Provide the [X, Y] coordinate of the cell's center where the given text is located.  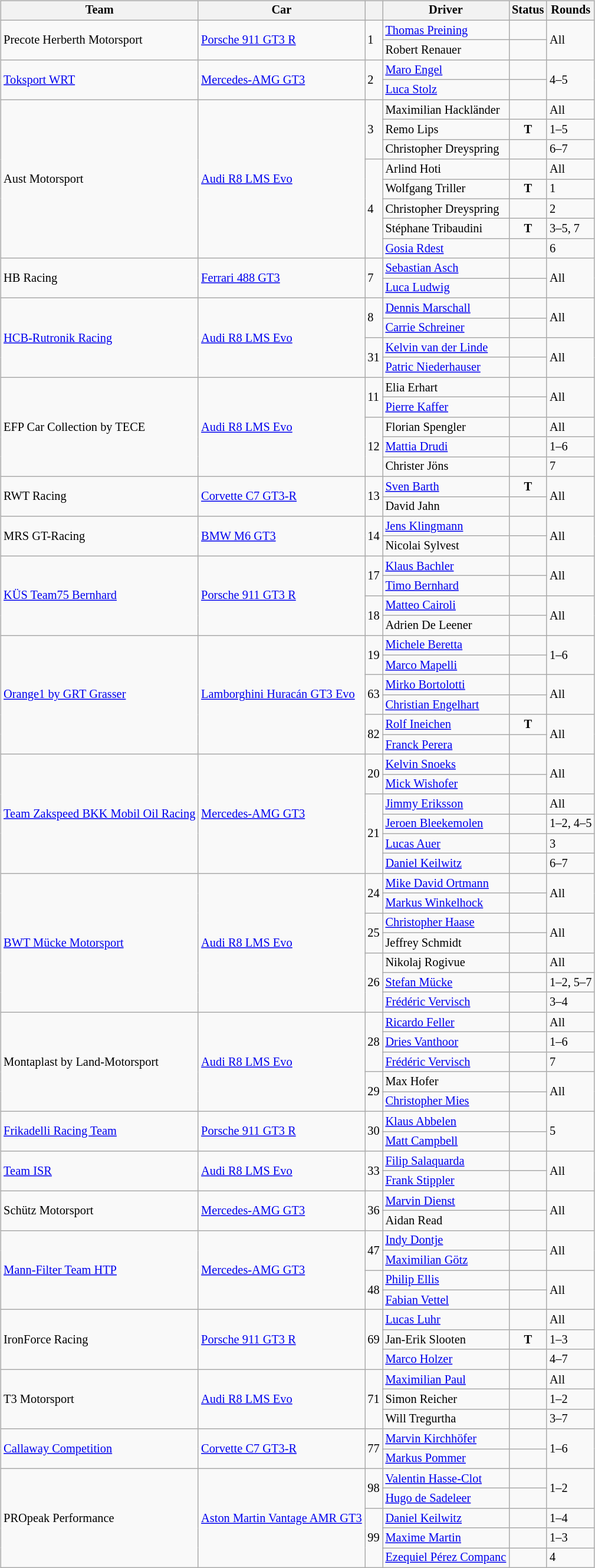
Maximilian Götz [446, 1260]
31 [374, 357]
20 [374, 775]
Callaway Competition [99, 1449]
28 [374, 1042]
Toksport WRT [99, 80]
4–5 [571, 80]
25 [374, 933]
1–5 [571, 130]
Stéphane Tribaudini [446, 229]
Mattia Drudi [446, 447]
Gosia Rdest [446, 249]
PROpeak Performance [99, 1518]
19 [374, 655]
11 [374, 397]
3–7 [571, 1419]
99 [374, 1539]
Marco Mapelli [446, 665]
T3 Motorsport [99, 1399]
Robert Renauer [446, 50]
Frikadelli Racing Team [99, 1131]
24 [374, 894]
Philip Ellis [446, 1280]
18 [374, 615]
Arlind Hoti [446, 169]
33 [374, 1171]
Aidan Read [446, 1221]
Christer Jöns [446, 467]
Luca Stolz [446, 90]
Car [281, 11]
Aust Motorsport [99, 179]
Frank Stippler [446, 1181]
Christian Engelhart [446, 705]
BWT Mücke Motorsport [99, 943]
Schütz Motorsport [99, 1211]
47 [374, 1250]
Lucas Luhr [446, 1320]
Klaus Abbelen [446, 1121]
Stefan Mücke [446, 983]
Mick Wishofer [446, 784]
Markus Pommer [446, 1459]
8 [374, 317]
48 [374, 1290]
Adrien De Leener [446, 625]
Jeroen Bleekemolen [446, 824]
17 [374, 575]
Franck Perera [446, 745]
12 [374, 447]
David Jahn [446, 506]
Kelvin Snoeks [446, 765]
6 [571, 249]
Carrie Schreiner [446, 328]
69 [374, 1339]
Markus Winkelhock [446, 903]
Simon Reicher [446, 1399]
Thomas Preining [446, 30]
3–4 [571, 1002]
Florian Spengler [446, 427]
3–5, 7 [571, 229]
Filip Salaquarda [446, 1161]
Status [528, 11]
Lamborghini Huracán GT3 Evo [281, 695]
Team [99, 11]
Marvin Kirchhöfer [446, 1439]
Jan-Erik Slooten [446, 1340]
36 [374, 1211]
Maximilian Hackländer [446, 110]
71 [374, 1399]
Rolf Ineichen [446, 724]
Nikolaj Rogivue [446, 963]
Montaplast by Land-Motorsport [99, 1062]
30 [374, 1131]
13 [374, 496]
63 [374, 694]
Patric Niederhauser [446, 367]
5 [571, 1131]
Nicolai Sylvest [446, 546]
Orange1 by GRT Grasser [99, 695]
26 [374, 982]
Klaus Bachler [446, 566]
Lucas Auer [446, 844]
HCB-Rutronik Racing [99, 337]
HB Racing [99, 278]
Mann-Filter Team HTP [99, 1270]
Valentin Hasse-Clot [446, 1478]
Rounds [571, 11]
Wolfgang Triller [446, 189]
Maximilian Paul [446, 1379]
Luca Ludwig [446, 288]
IronForce Racing [99, 1339]
Ferrari 488 GT3 [281, 278]
Sven Barth [446, 486]
Team ISR [99, 1171]
1–4 [571, 1518]
Jimmy Eriksson [446, 804]
Elia Erhart [446, 387]
Max Hofer [446, 1082]
Maro Engel [446, 70]
Matteo Cairoli [446, 605]
Driver [446, 11]
Hugo de Sadeleer [446, 1498]
Will Tregurtha [446, 1419]
77 [374, 1449]
14 [374, 536]
Mirko Bortolotti [446, 685]
Christopher Mies [446, 1102]
21 [374, 834]
Michele Beretta [446, 645]
Ezequiel Pérez Companc [446, 1558]
BMW M6 GT3 [281, 536]
Remo Lips [446, 130]
29 [374, 1092]
98 [374, 1488]
Maxime Martin [446, 1538]
RWT Racing [99, 496]
MRS GT-Racing [99, 536]
KÜS Team75 Bernhard [99, 595]
Fabian Vettel [446, 1300]
Team Zakspeed BKK Mobil Oil Racing [99, 814]
EFP Car Collection by TECE [99, 427]
Marco Holzer [446, 1359]
1–2, 4–5 [571, 824]
Sebastian Asch [446, 268]
Jens Klingmann [446, 526]
Timo Bernhard [446, 586]
Marvin Dienst [446, 1201]
Dennis Marschall [446, 308]
Jeffrey Schmidt [446, 943]
Precote Herberth Motorsport [99, 40]
Indy Dontje [446, 1240]
1–2, 5–7 [571, 983]
Kelvin van der Linde [446, 348]
Pierre Kaffer [446, 407]
Ricardo Feller [446, 1022]
Aston Martin Vantage AMR GT3 [281, 1518]
Christopher Haase [446, 923]
82 [374, 734]
Mike David Ortmann [446, 884]
Dries Vanthoor [446, 1042]
Matt Campbell [446, 1141]
4–7 [571, 1359]
